Return [x, y] of the center of cell containing provided text 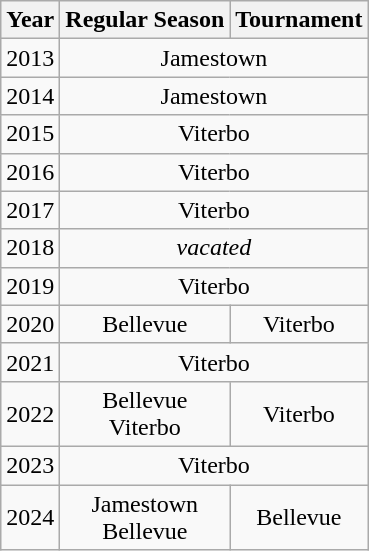
JamestownBellevue [145, 516]
2016 [30, 172]
BellevueViterbo [145, 414]
Regular Season [145, 20]
2013 [30, 58]
2024 [30, 516]
2020 [30, 324]
2018 [30, 248]
2014 [30, 96]
2019 [30, 286]
2015 [30, 134]
Year [30, 20]
2021 [30, 362]
Tournament [299, 20]
2017 [30, 210]
2022 [30, 414]
2023 [30, 465]
vacated [214, 248]
